Return the (x, y) coordinate for the center point of the cell that contains the specified text.  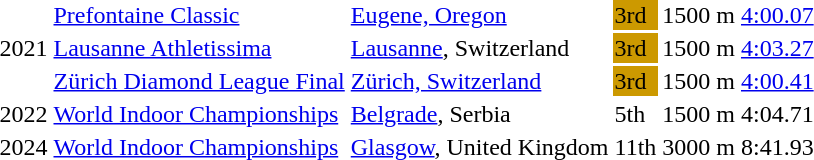
Prefontaine Classic (199, 15)
Eugene, Oregon (480, 15)
5th (636, 114)
Lausanne Athletissima (199, 48)
Lausanne, Switzerland (480, 48)
Zürich Diamond League Final (199, 81)
Zürich, Switzerland (480, 81)
Belgrade, Serbia (480, 114)
World Indoor Championships (199, 114)
